Output the (X, Y) coordinate of the center of the cell containing the given text.  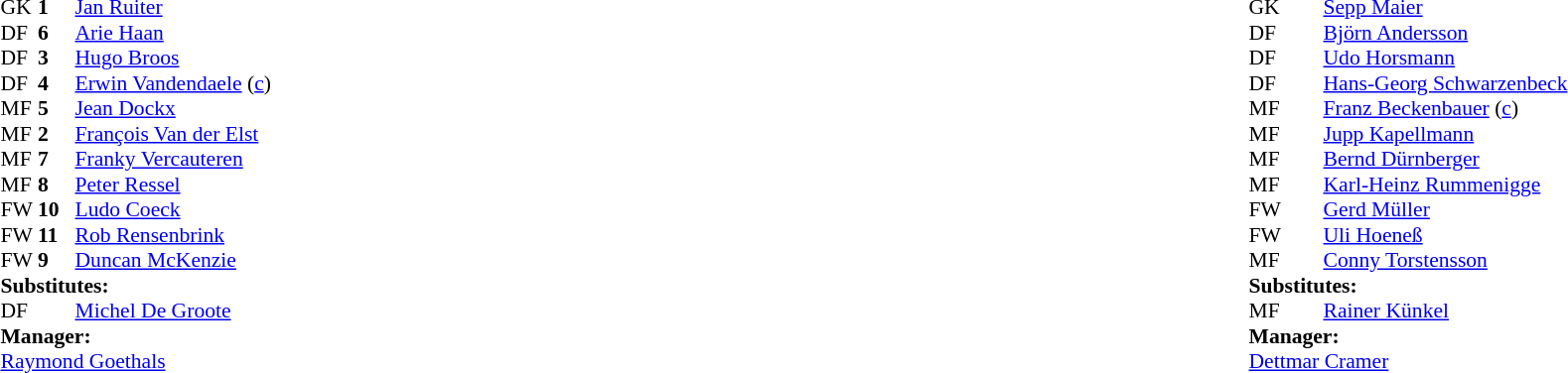
9 (57, 261)
8 (57, 185)
2 (57, 134)
Arie Haan (173, 33)
Uli Hoeneß (1446, 235)
Rainer Künkel (1446, 311)
Hans-Georg Schwarzenbeck (1446, 83)
Udo Horsmann (1446, 59)
11 (57, 235)
Ludo Coeck (173, 209)
Michel De Groote (173, 311)
10 (57, 209)
Björn Andersson (1446, 33)
Jupp Kapellmann (1446, 134)
6 (57, 33)
Jean Dockx (173, 108)
Duncan McKenzie (173, 261)
Karl-Heinz Rummenigge (1446, 185)
Rob Rensenbrink (173, 235)
Peter Ressel (173, 185)
François Van der Elst (173, 134)
Gerd Müller (1446, 209)
Franky Vercauteren (173, 160)
Hugo Broos (173, 59)
Erwin Vandendaele (c) (173, 83)
3 (57, 59)
Franz Beckenbauer (c) (1446, 108)
Conny Torstensson (1446, 261)
7 (57, 160)
4 (57, 83)
Bernd Dürnberger (1446, 160)
5 (57, 108)
